For the text-containing cell, return its midpoint in (X, Y) coordinate format. 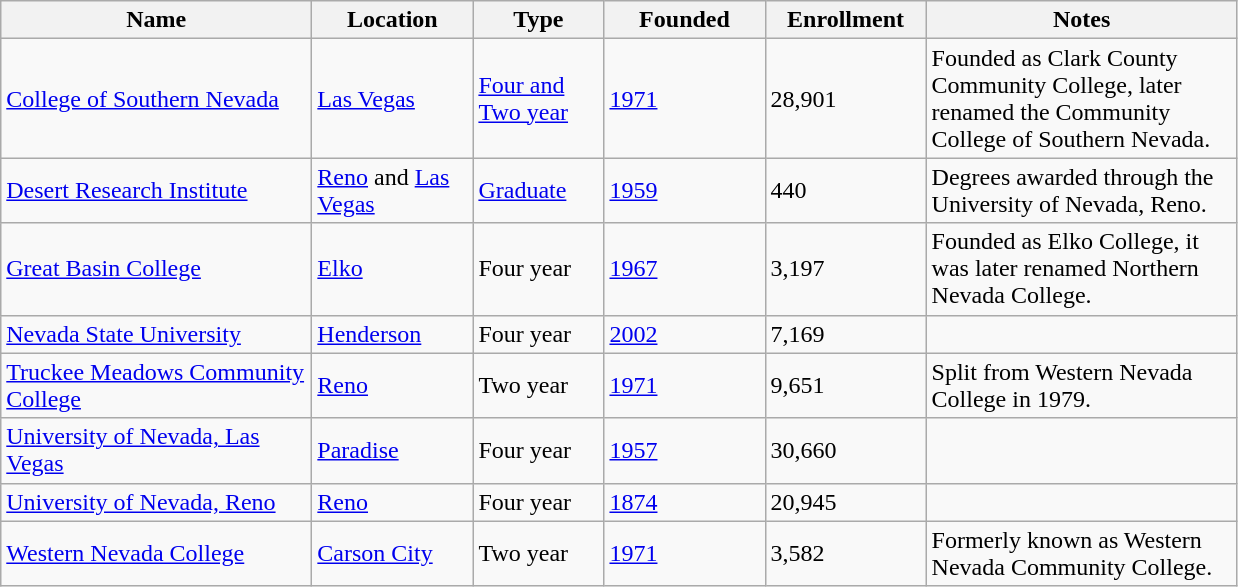
Great Basin College (156, 269)
28,901 (846, 98)
Founded as Elko College, it was later renamed Northern Nevada College. (1082, 269)
Reno and Las Vegas (392, 190)
30,660 (846, 450)
440 (846, 190)
1967 (684, 269)
3,197 (846, 269)
Enrollment (846, 20)
1957 (684, 450)
Paradise (392, 450)
Graduate (538, 190)
Location (392, 20)
Name (156, 20)
Split from Western Nevada College in 1979. (1082, 386)
20,945 (846, 502)
7,169 (846, 334)
9,651 (846, 386)
University of Nevada, Reno (156, 502)
Type (538, 20)
Las Vegas (392, 98)
University of Nevada, Las Vegas (156, 450)
Carson City (392, 554)
Four and Two year (538, 98)
College of Southern Nevada (156, 98)
Western Nevada College (156, 554)
Nevada State University (156, 334)
3,582 (846, 554)
1874 (684, 502)
Truckee Meadows Community College (156, 386)
Founded (684, 20)
2002 (684, 334)
Degrees awarded through the University of Nevada, Reno. (1082, 190)
Formerly known as Western Nevada Community College. (1082, 554)
Founded as Clark County Community College, later renamed the Community College of Southern Nevada. (1082, 98)
Henderson (392, 334)
Elko (392, 269)
Notes (1082, 20)
Desert Research Institute (156, 190)
1959 (684, 190)
